For the text-containing cell, return its midpoint in [x, y] coordinate format. 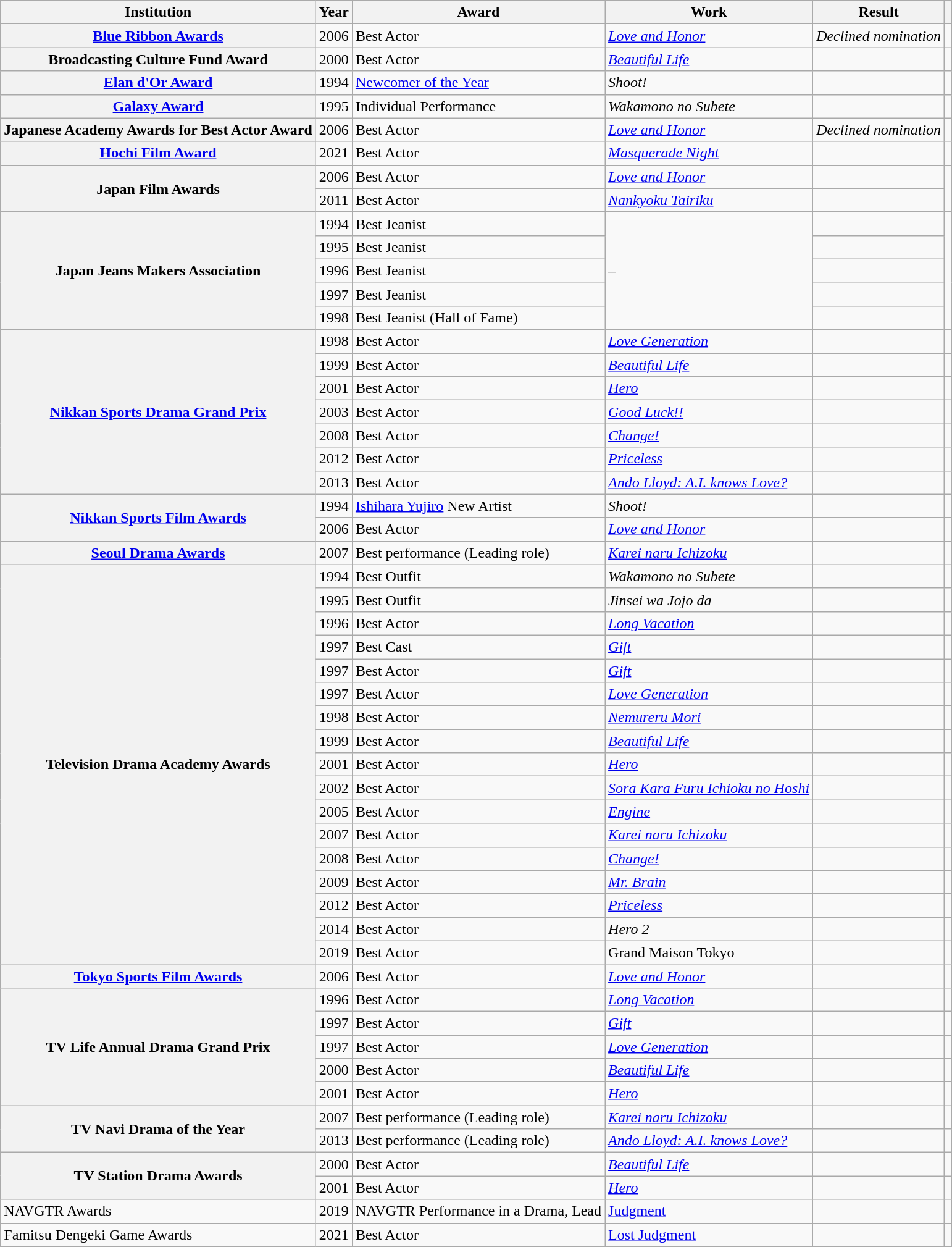
NAVGTR Performance in a Drama, Lead [478, 1211]
Broadcasting Culture Fund Award [158, 59]
Ishihara Yujiro New Artist [478, 506]
Tokyo Sports Film Awards [158, 976]
Best Cast [478, 647]
TV Navi Drama of the Year [158, 1129]
Blue Ribbon Awards [158, 36]
Best Jeanist (Hall of Fame) [478, 318]
2011 [333, 200]
Famitsu Dengeki Game Awards [158, 1235]
Hero 2 [709, 929]
Japanese Academy Awards for Best Actor Award [158, 130]
Award [478, 12]
Grand Maison Tokyo [709, 952]
TV Station Drama Awards [158, 1176]
Work [709, 12]
2005 [333, 812]
Engine [709, 812]
Year [333, 12]
2014 [333, 929]
Seoul Drama Awards [158, 553]
Hochi Film Award [158, 153]
TV Life Annual Drama Grand Prix [158, 1046]
NAVGTR Awards [158, 1211]
Sora Kara Furu Ichioku no Hoshi [709, 788]
Nemureru Mori [709, 718]
Mr. Brain [709, 882]
Nikkan Sports Drama Grand Prix [158, 412]
Result [879, 12]
Elan d'Or Award [158, 83]
Japan Jeans Makers Association [158, 271]
2002 [333, 788]
Television Drama Academy Awards [158, 765]
2003 [333, 412]
Judgment [709, 1211]
Jinsei wa Jojo da [709, 600]
2009 [333, 882]
Lost Judgment [709, 1235]
Institution [158, 12]
– [709, 271]
Japan Film Awards [158, 188]
Nikkan Sports Film Awards [158, 518]
Masquerade Night [709, 153]
Individual Performance [478, 106]
Nankyoku Tairiku [709, 200]
Good Luck!! [709, 412]
Galaxy Award [158, 106]
Newcomer of the Year [478, 83]
